From the cell containing the given text, extract its center point as (x, y) coordinate. 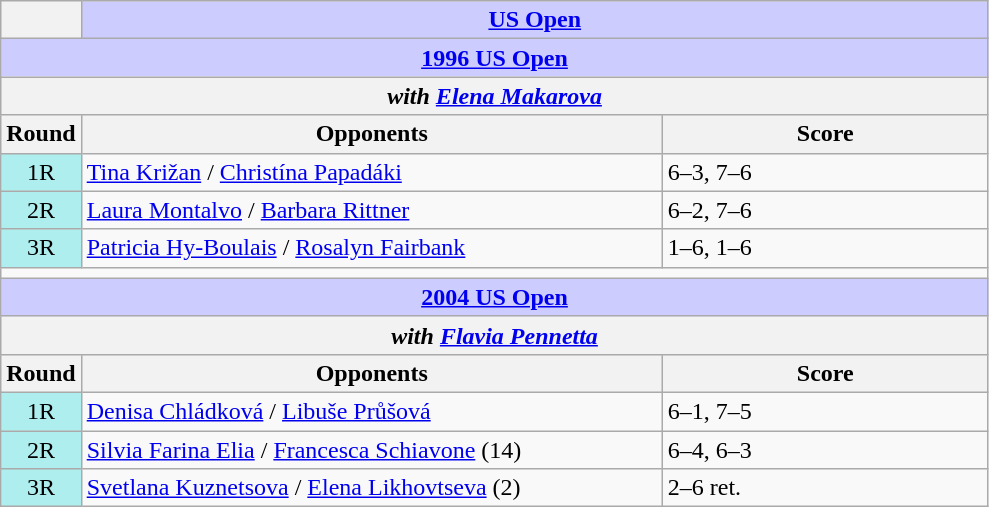
1–6, 1–6 (825, 248)
Denisa Chládková / Libuše Průšová (372, 411)
6–4, 6–3 (825, 449)
2004 US Open (495, 297)
6–1, 7–5 (825, 411)
Silvia Farina Elia / Francesca Schiavone (14) (372, 449)
with Flavia Pennetta (495, 335)
Patricia Hy-Boulais / Rosalyn Fairbank (372, 248)
Svetlana Kuznetsova / Elena Likhovtseva (2) (372, 488)
1996 US Open (495, 58)
6–2, 7–6 (825, 210)
Tina Križan / Christína Papadáki (372, 172)
with Elena Makarova (495, 96)
6–3, 7–6 (825, 172)
US Open (534, 20)
Laura Montalvo / Barbara Rittner (372, 210)
2–6 ret. (825, 488)
